Capture the cell that displays the provided text and extract its [X, Y] central coordinate. 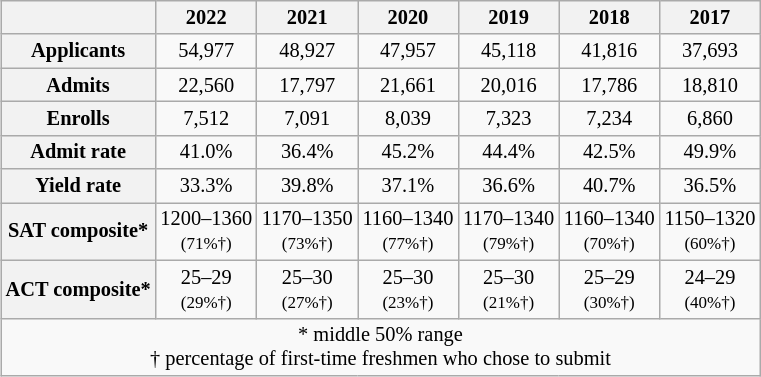
25–29(29%†) [206, 289]
48,927 [308, 51]
24–29(40%†) [710, 289]
40.7% [610, 186]
41,816 [610, 51]
2019 [508, 18]
1170⁠–1350(73%†) [308, 232]
25–30(21%†) [508, 289]
37,693 [710, 51]
21,661 [408, 85]
20,016 [508, 85]
1150–1320(60%†) [710, 232]
2020 [408, 18]
37.1% [408, 186]
* middle 50% range † percentage of first-time freshmen who chose to submit [381, 347]
44.4% [508, 152]
2022 [206, 18]
Enrolls [78, 119]
33.3% [206, 186]
1160–1340(70%†) [610, 232]
49.9% [710, 152]
1200–1360(71%†) [206, 232]
7,512 [206, 119]
25–30(27%†) [308, 289]
7,323 [508, 119]
8,039 [408, 119]
ACT composite* [78, 289]
36.4% [308, 152]
Admit rate [78, 152]
36.6% [508, 186]
Admits [78, 85]
Applicants [78, 51]
45.2% [408, 152]
2017 [710, 18]
36.5% [710, 186]
18,810 [710, 85]
25–30(23%†) [408, 289]
39.8% [308, 186]
SAT composite* [78, 232]
22,560 [206, 85]
1170–1340(79%†) [508, 232]
7,091 [308, 119]
6,860 [710, 119]
1160⁠–1340(77%†) [408, 232]
7,234 [610, 119]
17,797 [308, 85]
25–29(30%†) [610, 289]
54,977 [206, 51]
42.5% [610, 152]
Yield rate [78, 186]
17,786 [610, 85]
41.0% [206, 152]
2018 [610, 18]
45,118 [508, 51]
47,957 [408, 51]
2021 [308, 18]
